Pinpoint the cell where the given text exists, returning its (x, y) midpoint coordinate. 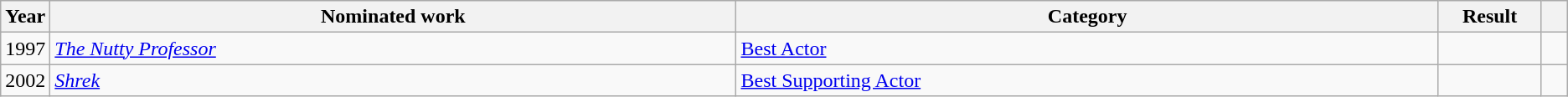
Nominated work (394, 17)
Year (25, 17)
Best Supporting Actor (1087, 80)
1997 (25, 48)
The Nutty Professor (394, 48)
Category (1087, 17)
Shrek (394, 80)
Best Actor (1087, 48)
Result (1489, 17)
2002 (25, 80)
